Capture the cell that displays the provided text and extract its [X, Y] central coordinate. 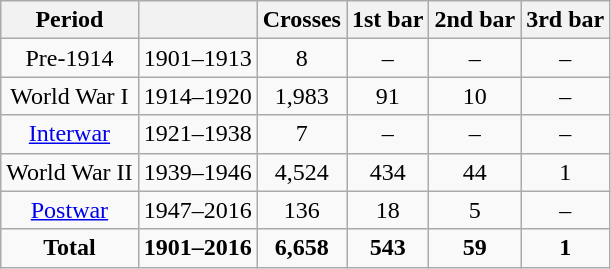
543 [387, 248]
5 [475, 210]
1,983 [302, 96]
World War II [70, 172]
6,658 [302, 248]
1947–2016 [198, 210]
Pre-1914 [70, 58]
1901–2016 [198, 248]
10 [475, 96]
136 [302, 210]
3rd bar [566, 20]
1939–1946 [198, 172]
Total [70, 248]
World War I [70, 96]
1914–1920 [198, 96]
59 [475, 248]
Interwar [70, 134]
Postwar [70, 210]
4,524 [302, 172]
2nd bar [475, 20]
91 [387, 96]
Period [70, 20]
18 [387, 210]
44 [475, 172]
7 [302, 134]
Crosses [302, 20]
1st bar [387, 20]
1901–1913 [198, 58]
8 [302, 58]
1921–1938 [198, 134]
434 [387, 172]
